Determine the [x, y] coordinate at the center of the cell enclosing the given text.  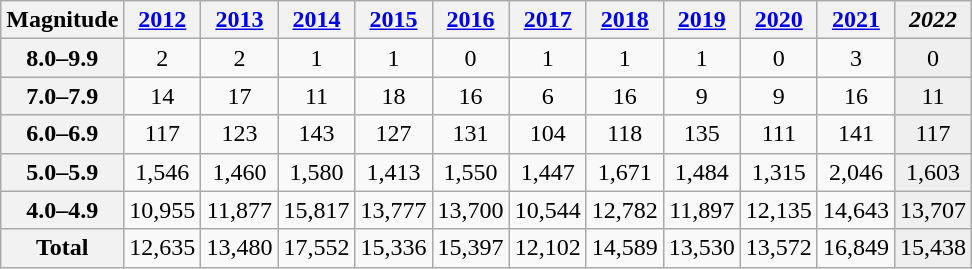
Total [62, 248]
12,135 [778, 210]
2015 [394, 20]
13,480 [240, 248]
3 [856, 58]
15,397 [470, 248]
10,955 [162, 210]
7.0–7.9 [62, 96]
15,438 [932, 248]
2020 [778, 20]
12,782 [624, 210]
1,603 [932, 172]
2021 [856, 20]
10,544 [548, 210]
118 [624, 134]
1,580 [316, 172]
5.0–5.9 [62, 172]
2022 [932, 20]
2012 [162, 20]
1,550 [470, 172]
14,589 [624, 248]
12,635 [162, 248]
135 [702, 134]
111 [778, 134]
1,546 [162, 172]
2018 [624, 20]
17,552 [316, 248]
12,102 [548, 248]
15,336 [394, 248]
Magnitude [62, 20]
2019 [702, 20]
2017 [548, 20]
11,897 [702, 210]
14,643 [856, 210]
16,849 [856, 248]
1,315 [778, 172]
13,700 [470, 210]
14 [162, 96]
1,413 [394, 172]
127 [394, 134]
2,046 [856, 172]
15,817 [316, 210]
123 [240, 134]
1,447 [548, 172]
4.0–4.9 [62, 210]
2016 [470, 20]
17 [240, 96]
11,877 [240, 210]
13,572 [778, 248]
6 [548, 96]
2014 [316, 20]
13,707 [932, 210]
8.0–9.9 [62, 58]
2013 [240, 20]
141 [856, 134]
104 [548, 134]
1,671 [624, 172]
1,484 [702, 172]
1,460 [240, 172]
131 [470, 134]
18 [394, 96]
13,530 [702, 248]
6.0–6.9 [62, 134]
143 [316, 134]
13,777 [394, 210]
